Return the (x, y) coordinate for the center point of the cell that contains the specified text.  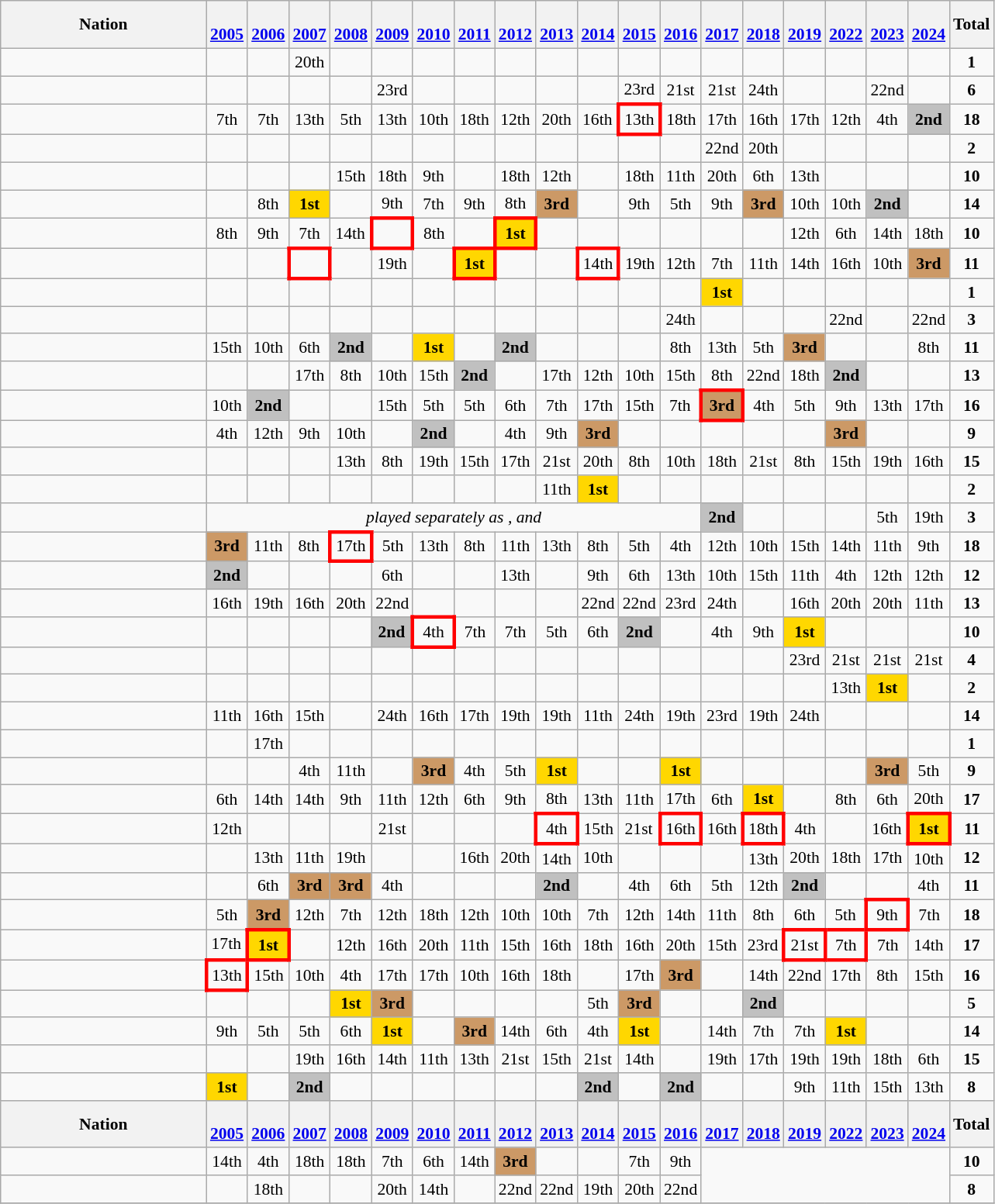
4 (971, 661)
5 (971, 1004)
played separately as , and (454, 518)
6 (971, 90)
